Provide the (x, y) coordinate of the cell's center where the given text is located.  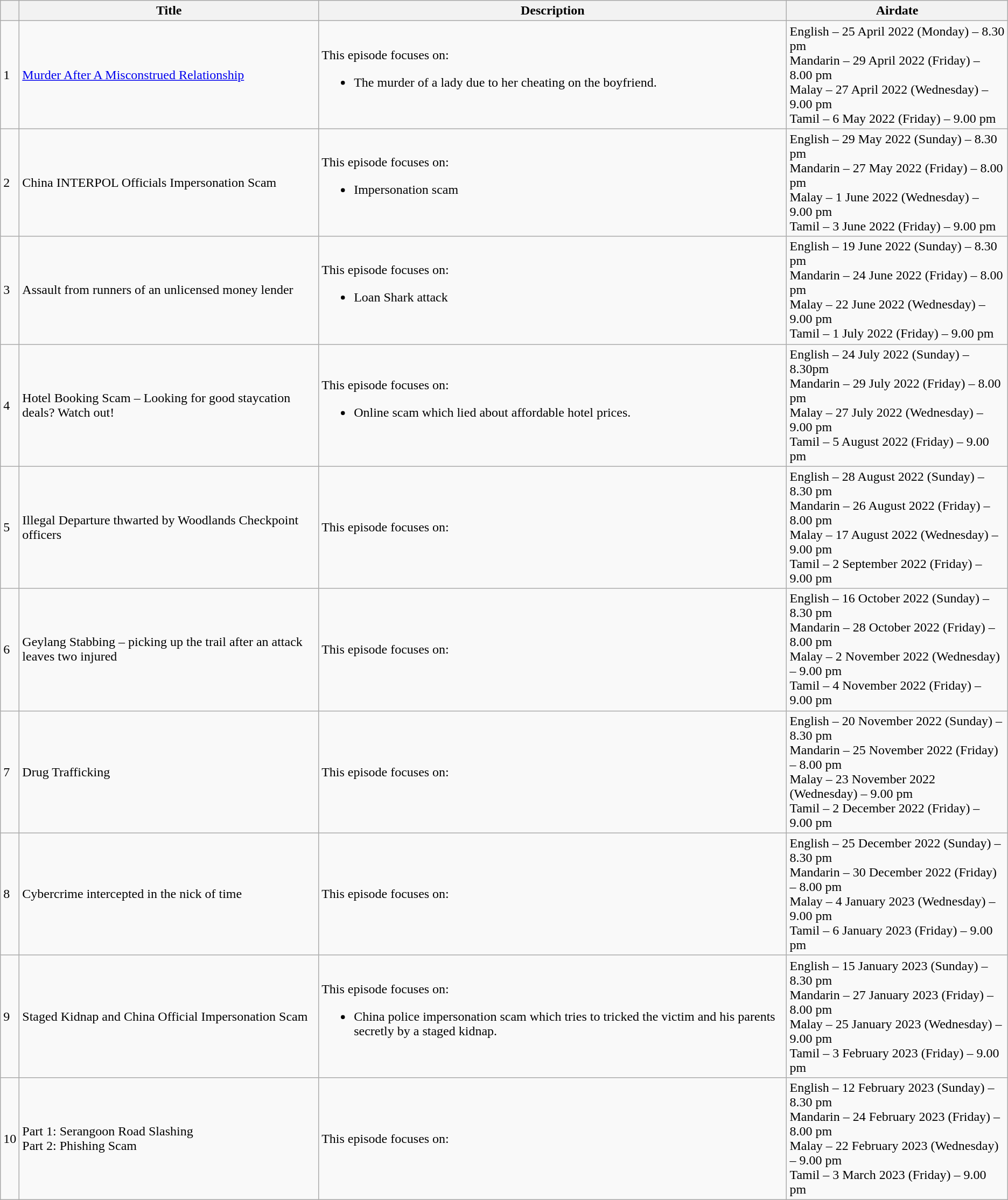
Geylang Stabbing – picking up the trail after an attack leaves two injured (169, 649)
7 (10, 772)
Airdate (897, 11)
This episode focuses on:China police impersonation scam which tries to tricked the victim and his parents secretly by a staged kidnap. (552, 1016)
Part 1: Serangoon Road SlashingPart 2: Phishing Scam (169, 1138)
Staged Kidnap and China Official Impersonation Scam (169, 1016)
Assault from runners of an unlicensed money lender (169, 290)
This episode focuses on:Online scam which lied about affordable hotel prices. (552, 405)
Drug Trafficking (169, 772)
Murder After A Misconstrued Relationship (169, 75)
This episode focuses on:Loan Shark attack (552, 290)
10 (10, 1138)
2 (10, 183)
4 (10, 405)
Hotel Booking Scam – Looking for good staycation deals? Watch out! (169, 405)
5 (10, 528)
1 (10, 75)
6 (10, 649)
Description (552, 11)
3 (10, 290)
This episode focuses on:Impersonation scam (552, 183)
Title (169, 11)
8 (10, 894)
Illegal Departure thwarted by Woodlands Checkpoint officers (169, 528)
9 (10, 1016)
This episode focuses on:The murder of a lady due to her cheating on the boyfriend. (552, 75)
China INTERPOL Officials Impersonation Scam (169, 183)
Cybercrime intercepted in the nick of time (169, 894)
